Determine the (x, y) coordinate at the center of the cell enclosing the given text.  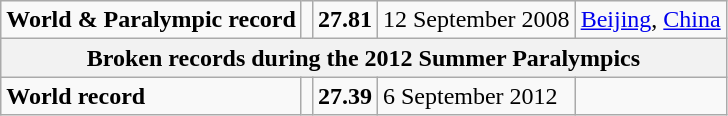
World record (152, 96)
12 September 2008 (476, 20)
27.39 (344, 96)
Beijing, China (650, 20)
World & Paralympic record (152, 20)
6 September 2012 (476, 96)
Broken records during the 2012 Summer Paralympics (364, 58)
27.81 (344, 20)
